Return the (X, Y) coordinate for the center point of the cell that contains the specified text.  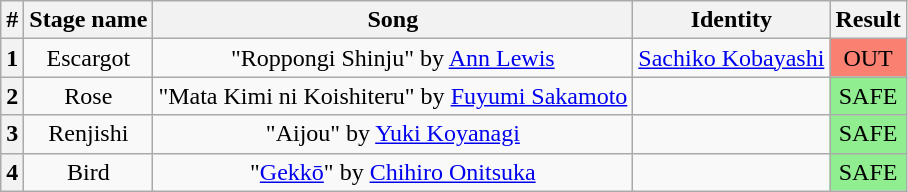
"Aijou" by Yuki Koyanagi (393, 134)
# (12, 20)
Sachiko Kobayashi (732, 58)
"Roppongi Shinju" by Ann Lewis (393, 58)
Escargot (88, 58)
4 (12, 172)
Identity (732, 20)
OUT (868, 58)
"Gekkō" by Chihiro Onitsuka (393, 172)
2 (12, 96)
Result (868, 20)
Bird (88, 172)
"Mata Kimi ni Koishiteru" by Fuyumi Sakamoto (393, 96)
Renjishi (88, 134)
Stage name (88, 20)
Song (393, 20)
1 (12, 58)
3 (12, 134)
Rose (88, 96)
